Extract the (X, Y) coordinate from the center of the cell holding the provided text.  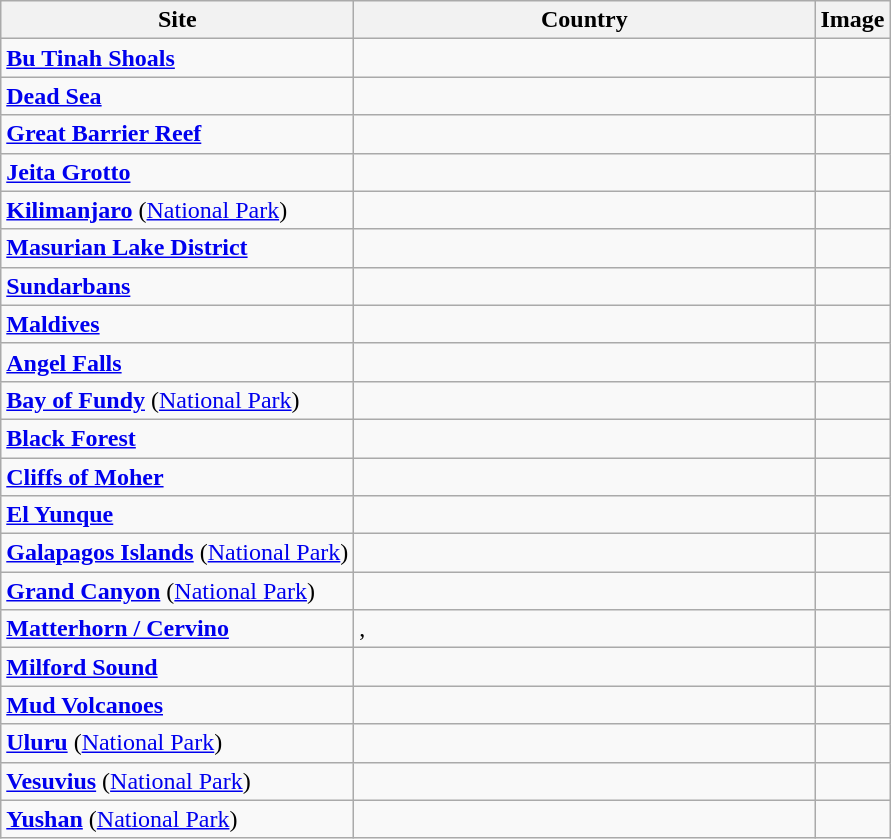
Sundarbans (178, 286)
Grand Canyon (National Park) (178, 591)
Site (178, 20)
Milford Sound (178, 667)
Bu Tinah Shoals (178, 58)
Black Forest (178, 438)
Angel Falls (178, 362)
El Yunque (178, 515)
Maldives (178, 324)
Kilimanjaro (National Park) (178, 210)
Yushan (National Park) (178, 819)
Image (852, 20)
Great Barrier Reef (178, 134)
, (584, 629)
Dead Sea (178, 96)
Cliffs of Moher (178, 477)
Jeita Grotto (178, 172)
Bay of Fundy (National Park) (178, 400)
Galapagos Islands (National Park) (178, 553)
Mud Volcanoes (178, 705)
Uluru (National Park) (178, 743)
Matterhorn / Cervino (178, 629)
Country (584, 20)
Vesuvius (National Park) (178, 781)
Masurian Lake District (178, 248)
